Find where the given text appears and provide that cell's center as [X, Y] coordinate. 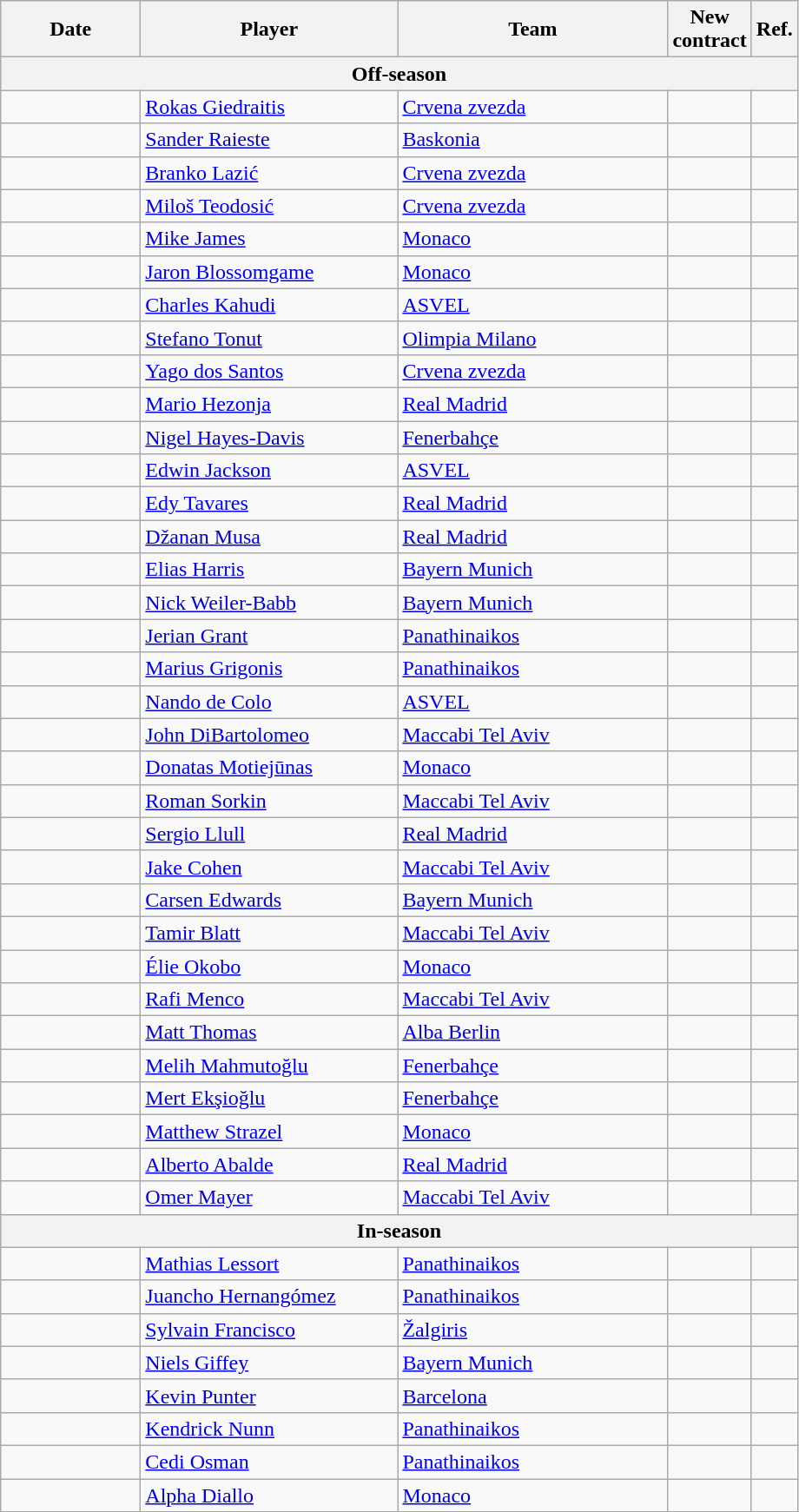
Nigel Hayes-Davis [269, 437]
Ref. [775, 30]
Matthew Strazel [269, 1132]
Rokas Giedraitis [269, 107]
Off-season [399, 74]
Juancho Hernangómez [269, 1297]
Player [269, 30]
Alpha Diallo [269, 1495]
Date [71, 30]
Carsen Edwards [269, 900]
Élie Okobo [269, 967]
Žalgiris [533, 1330]
Edwin Jackson [269, 471]
Sander Raieste [269, 140]
Mike James [269, 239]
Donatas Motiejūnas [269, 768]
Kevin Punter [269, 1396]
Elias Harris [269, 570]
Omer Mayer [269, 1198]
Mario Hezonja [269, 404]
Newcontract [710, 30]
Jerian Grant [269, 636]
Roman Sorkin [269, 801]
In-season [399, 1231]
Tamir Blatt [269, 933]
Team [533, 30]
Sergio Llull [269, 834]
Stefano Tonut [269, 338]
Niels Giffey [269, 1363]
Barcelona [533, 1396]
Alba Berlin [533, 1033]
Edy Tavares [269, 504]
John DiBartolomeo [269, 735]
Alberto Abalde [269, 1165]
Miloš Teodosić [269, 206]
Yago dos Santos [269, 371]
Olimpia Milano [533, 338]
Kendrick Nunn [269, 1429]
Džanan Musa [269, 537]
Charles Kahudi [269, 305]
Nick Weiler-Babb [269, 603]
Jaron Blossomgame [269, 272]
Marius Grigonis [269, 669]
Melih Mahmutoğlu [269, 1066]
Matt Thomas [269, 1033]
Rafi Menco [269, 1000]
Nando de Colo [269, 702]
Baskonia [533, 140]
Mert Ekşioğlu [269, 1099]
Branko Lazić [269, 173]
Jake Cohen [269, 867]
Mathias Lessort [269, 1264]
Cedi Osman [269, 1462]
Sylvain Francisco [269, 1330]
